Return the (x, y) coordinate for the center point of the cell that contains the specified text.  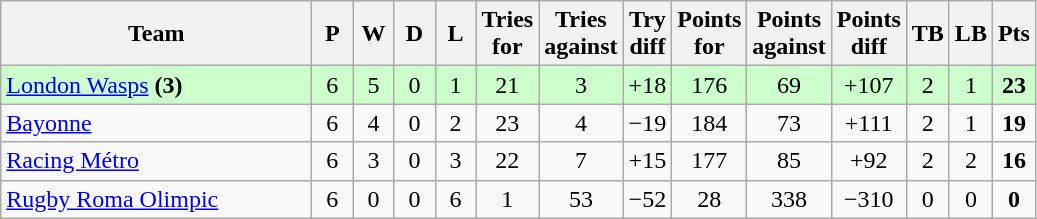
Points for (710, 34)
73 (789, 123)
P (332, 34)
D (414, 34)
Try diff (648, 34)
−310 (868, 199)
Tries against (581, 34)
LB (970, 34)
85 (789, 161)
338 (789, 199)
TB (928, 34)
Tries for (508, 34)
London Wasps (3) (156, 85)
+18 (648, 85)
W (374, 34)
184 (710, 123)
177 (710, 161)
+107 (868, 85)
Points against (789, 34)
+111 (868, 123)
7 (581, 161)
Pts (1014, 34)
19 (1014, 123)
22 (508, 161)
Racing Métro (156, 161)
Rugby Roma Olimpic (156, 199)
+92 (868, 161)
Points diff (868, 34)
L (456, 34)
+15 (648, 161)
−19 (648, 123)
Team (156, 34)
−52 (648, 199)
21 (508, 85)
69 (789, 85)
176 (710, 85)
53 (581, 199)
28 (710, 199)
5 (374, 85)
16 (1014, 161)
Bayonne (156, 123)
